Search for the cell housing the specified text and yield its (x, y) center coordinate. 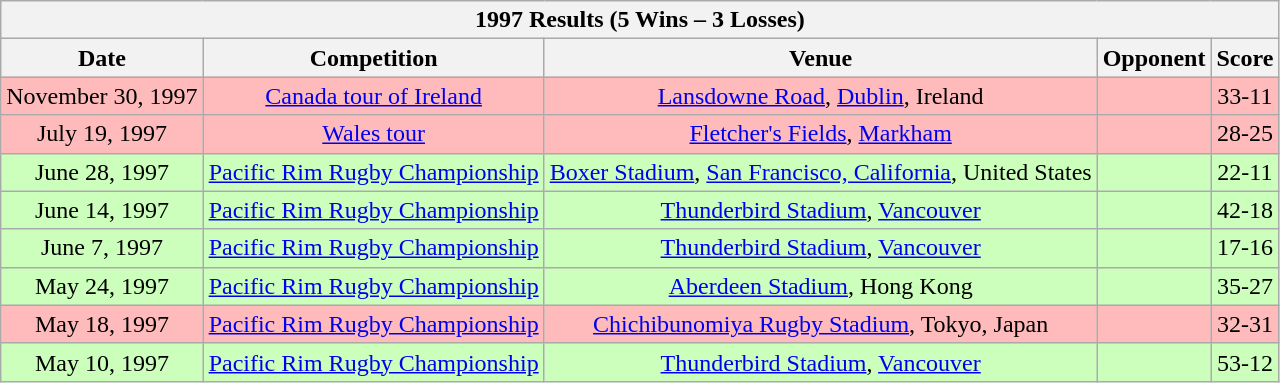
May 10, 1997 (102, 362)
Date (102, 58)
June 28, 1997 (102, 172)
42-18 (1245, 210)
May 18, 1997 (102, 324)
June 7, 1997 (102, 248)
Fletcher's Fields, Markham (820, 134)
Competition (374, 58)
Chichibunomiya Rugby Stadium, Tokyo, Japan (820, 324)
1997 Results (5 Wins – 3 Losses) (640, 20)
Aberdeen Stadium, Hong Kong (820, 286)
Score (1245, 58)
Boxer Stadium, San Francisco, California, United States (820, 172)
35-27 (1245, 286)
33-11 (1245, 96)
22-11 (1245, 172)
Venue (820, 58)
53-12 (1245, 362)
Canada tour of Ireland (374, 96)
July 19, 1997 (102, 134)
32-31 (1245, 324)
28-25 (1245, 134)
17-16 (1245, 248)
November 30, 1997 (102, 96)
Lansdowne Road, Dublin, Ireland (820, 96)
Opponent (1154, 58)
June 14, 1997 (102, 210)
May 24, 1997 (102, 286)
Wales tour (374, 134)
